Provide the [X, Y] coordinate of the cell's center where the given text is located.  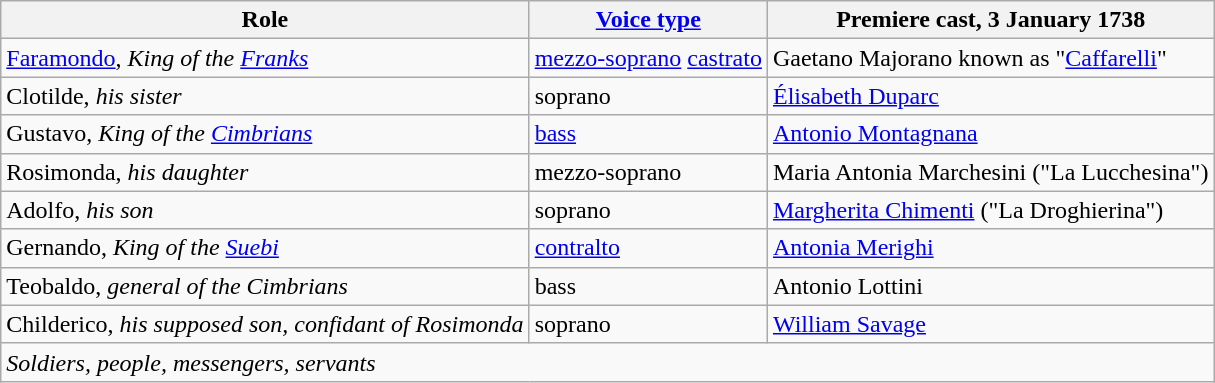
contralto [648, 248]
Rosimonda, his daughter [265, 172]
mezzo-soprano castrato [648, 58]
William Savage [990, 324]
Role [265, 20]
Clotilde, his sister [265, 96]
Premiere cast, 3 January 1738 [990, 20]
Élisabeth Duparc [990, 96]
Faramondo, King of the Franks [265, 58]
Childerico, his supposed son, confidant of Rosimonda [265, 324]
Voice type [648, 20]
Teobaldo, general of the Cimbrians [265, 286]
Maria Antonia Marchesini ("La Lucchesina") [990, 172]
mezzo-soprano [648, 172]
Soldiers, people, messengers, servants [608, 362]
Gaetano Majorano known as "Caffarelli" [990, 58]
Gustavo, King of the Cimbrians [265, 134]
Margherita Chimenti ("La Droghierina") [990, 210]
Gernando, King of the Suebi [265, 248]
Antonio Montagnana [990, 134]
Antonia Merighi [990, 248]
Antonio Lottini [990, 286]
Adolfo, his son [265, 210]
